Extract the (X, Y) coordinate from the center of the cell holding the provided text.  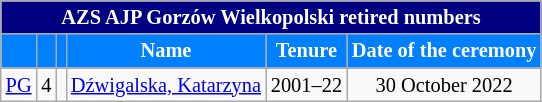
PG (19, 85)
30 October 2022 (444, 85)
Date of the ceremony (444, 51)
Tenure (306, 51)
Dźwigalska, Katarzyna (166, 85)
2001–22 (306, 85)
4 (46, 85)
Name (166, 51)
AZS AJP Gorzów Wielkopolski retired numbers (272, 17)
